Pinpoint the cell where the given text exists, returning its [x, y] midpoint coordinate. 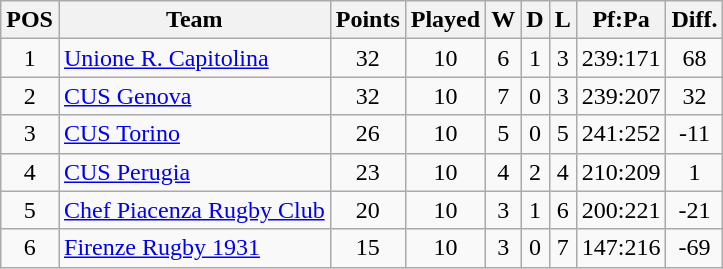
-11 [694, 134]
23 [368, 172]
W [504, 20]
CUS Torino [194, 134]
D [535, 20]
Firenze Rugby 1931 [194, 248]
CUS Perugia [194, 172]
68 [694, 58]
CUS Genova [194, 96]
-69 [694, 248]
241:252 [621, 134]
210:209 [621, 172]
147:216 [621, 248]
POS [30, 20]
Team [194, 20]
239:171 [621, 58]
Points [368, 20]
-21 [694, 210]
200:221 [621, 210]
Played [445, 20]
239:207 [621, 96]
Pf:Pa [621, 20]
15 [368, 248]
L [562, 20]
26 [368, 134]
Unione R. Capitolina [194, 58]
Chef Piacenza Rugby Club [194, 210]
20 [368, 210]
Diff. [694, 20]
